Search for the cell housing the specified text and yield its (x, y) center coordinate. 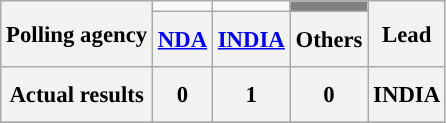
1 (251, 95)
Polling agency (77, 34)
Others (329, 40)
Lead (407, 34)
Actual results (77, 95)
NDA (182, 40)
